Find where the given text appears and provide that cell's center as (X, Y) coordinate. 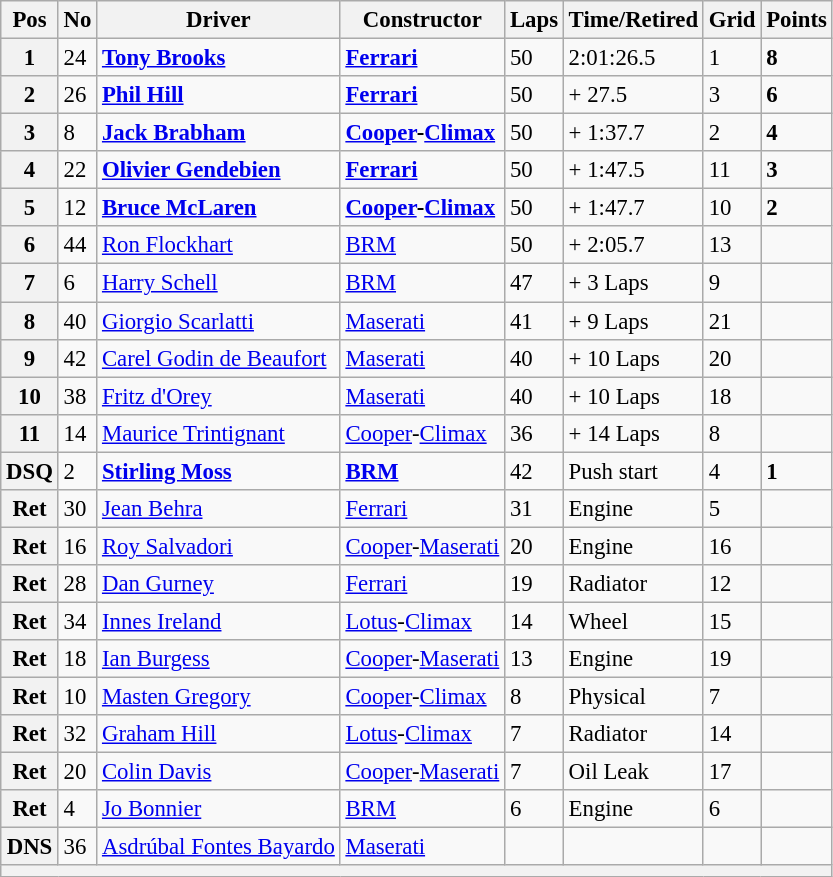
Masten Gregory (218, 697)
Jo Bonnier (218, 809)
Fritz d'Orey (218, 396)
Stirling Moss (218, 471)
DSQ (30, 471)
Push start (633, 471)
+ 1:37.7 (633, 133)
DNS (30, 847)
No (77, 20)
24 (77, 58)
Carel Godin de Beaufort (218, 358)
Physical (633, 697)
15 (732, 621)
Points (796, 20)
Graham Hill (218, 734)
41 (534, 321)
+ 1:47.5 (633, 170)
17 (732, 772)
+ 1:47.7 (633, 208)
34 (77, 621)
47 (534, 283)
Ron Flockhart (218, 245)
Driver (218, 20)
+ 3 Laps (633, 283)
26 (77, 95)
Jean Behra (218, 509)
31 (534, 509)
Dan Gurney (218, 584)
Asdrúbal Fontes Bayardo (218, 847)
Colin Davis (218, 772)
28 (77, 584)
Maurice Trintignant (218, 433)
30 (77, 509)
Bruce McLaren (218, 208)
+ 27.5 (633, 95)
Wheel (633, 621)
Giorgio Scarlatti (218, 321)
Oil Leak (633, 772)
Tony Brooks (218, 58)
Time/Retired (633, 20)
Harry Schell (218, 283)
+ 9 Laps (633, 321)
21 (732, 321)
Pos (30, 20)
Laps (534, 20)
Grid (732, 20)
Innes Ireland (218, 621)
Jack Brabham (218, 133)
2:01:26.5 (633, 58)
Olivier Gendebien (218, 170)
38 (77, 396)
Constructor (422, 20)
32 (77, 734)
Roy Salvadori (218, 546)
44 (77, 245)
Phil Hill (218, 95)
+ 14 Laps (633, 433)
Ian Burgess (218, 659)
+ 2:05.7 (633, 245)
22 (77, 170)
